Output the [X, Y] coordinate of the center of the cell containing the given text.  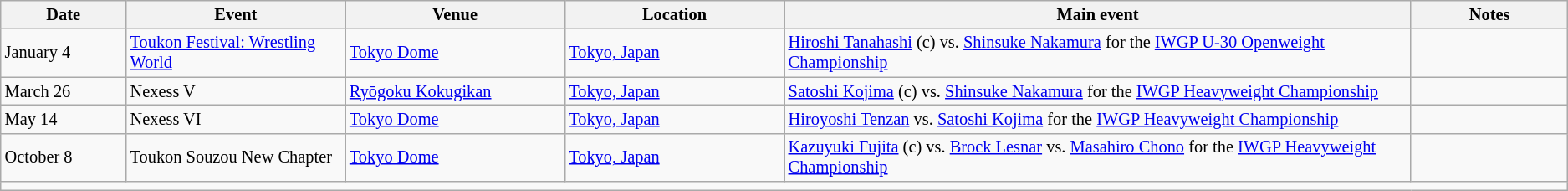
Nexess VI [236, 119]
January 4 [64, 53]
Toukon Festival: Wrestling World [236, 53]
Notes [1489, 14]
March 26 [64, 91]
Main event [1098, 14]
Ryōgoku Kokugikan [455, 91]
October 8 [64, 157]
Location [674, 14]
Satoshi Kojima (c) vs. Shinsuke Nakamura for the IWGP Heavyweight Championship [1098, 91]
Hiroyoshi Tenzan vs. Satoshi Kojima for the IWGP Heavyweight Championship [1098, 119]
Venue [455, 14]
Hiroshi Tanahashi (c) vs. Shinsuke Nakamura for the IWGP U-30 Openweight Championship [1098, 53]
Date [64, 14]
Nexess V [236, 91]
Toukon Souzou New Chapter [236, 157]
Kazuyuki Fujita (c) vs. Brock Lesnar vs. Masahiro Chono for the IWGP Heavyweight Championship [1098, 157]
Event [236, 14]
May 14 [64, 119]
